For the text-containing cell, return its midpoint in [x, y] coordinate format. 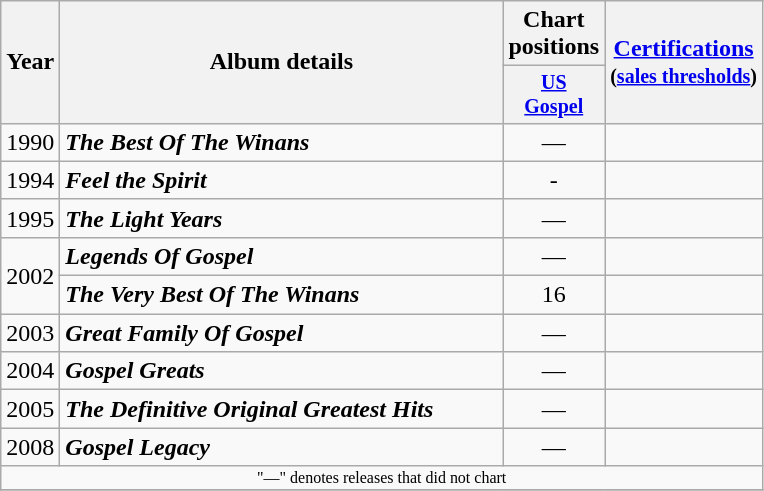
- [554, 180]
Album details [282, 62]
Great Family Of Gospel [282, 333]
Chart positions [554, 34]
Year [30, 62]
"—" denotes releases that did not chart [382, 478]
1994 [30, 180]
16 [554, 295]
The Definitive Original Greatest Hits [282, 409]
Feel the Spirit [282, 180]
Gospel Legacy [282, 447]
The Best Of The Winans [282, 142]
2008 [30, 447]
The Very Best Of The Winans [282, 295]
2002 [30, 275]
2005 [30, 409]
Gospel Greats [282, 371]
1990 [30, 142]
The Light Years [282, 218]
1995 [30, 218]
Certifications(sales thresholds) [684, 62]
2003 [30, 333]
Legends Of Gospel [282, 256]
2004 [30, 371]
USGospel [554, 94]
